Find where the given text appears and provide that cell's center as [X, Y] coordinate. 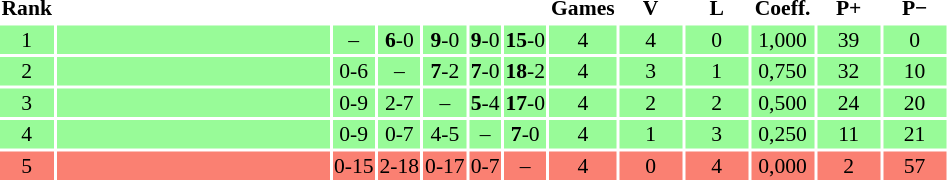
0-17 [446, 166]
0,750 [782, 71]
7-2 [446, 71]
2-7 [400, 102]
0,250 [782, 134]
0-6 [354, 71]
11 [848, 134]
17-0 [526, 102]
5 [26, 166]
39 [848, 40]
0-15 [354, 166]
10 [914, 71]
20 [914, 102]
2-18 [400, 166]
6-0 [400, 40]
21 [914, 134]
5-4 [485, 102]
18-2 [526, 71]
1,000 [782, 40]
57 [914, 166]
15-0 [526, 40]
24 [848, 102]
4-5 [446, 134]
32 [848, 71]
0,500 [782, 102]
0,000 [782, 166]
